Identify which cell holds the provided text, then report its [X, Y] central coordinate. 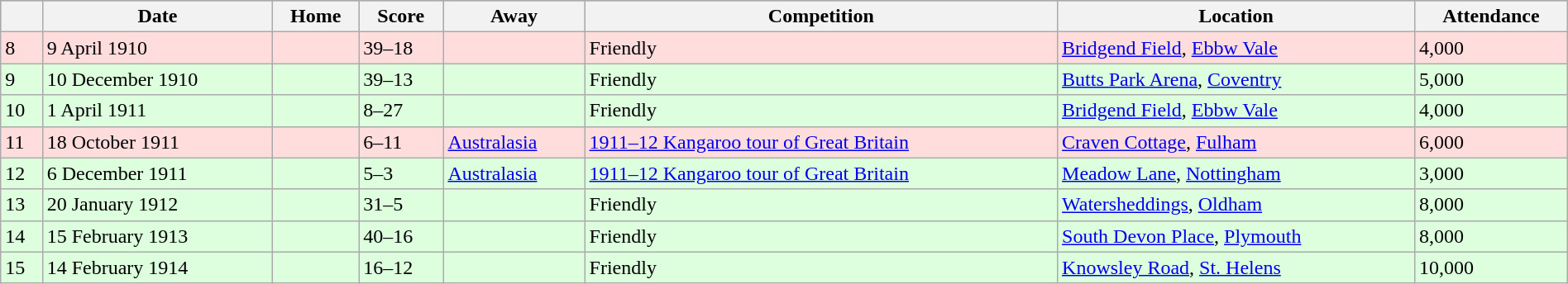
13 [22, 205]
Butts Park Arena, Coventry [1236, 79]
31–5 [401, 205]
8 [22, 48]
12 [22, 173]
5,000 [1492, 79]
6–11 [401, 142]
Attendance [1492, 17]
14 [22, 236]
39–18 [401, 48]
Knowsley Road, St. Helens [1236, 267]
18 October 1911 [157, 142]
Date [157, 17]
20 January 1912 [157, 205]
Craven Cottage, Fulham [1236, 142]
10 [22, 111]
40–16 [401, 236]
39–13 [401, 79]
14 February 1914 [157, 267]
Location [1236, 17]
5–3 [401, 173]
10 December 1910 [157, 79]
Home [316, 17]
8–27 [401, 111]
16–12 [401, 267]
11 [22, 142]
10,000 [1492, 267]
15 [22, 267]
9 April 1910 [157, 48]
Meadow Lane, Nottingham [1236, 173]
9 [22, 79]
Watersheddings, Oldham [1236, 205]
Away [514, 17]
15 February 1913 [157, 236]
6,000 [1492, 142]
3,000 [1492, 173]
Score [401, 17]
6 December 1911 [157, 173]
Competition [820, 17]
South Devon Place, Plymouth [1236, 236]
1 April 1911 [157, 111]
